Extract the (x, y) coordinate from the center of the cell holding the provided text.  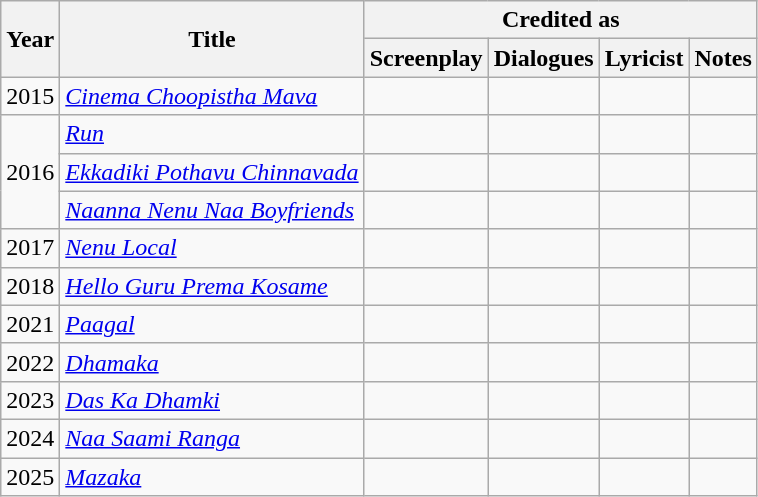
Ekkadiki Pothavu Chinnavada (212, 172)
Lyricist (644, 58)
Year (30, 39)
Das Ka Dhamki (212, 400)
Paagal (212, 324)
2023 (30, 400)
2021 (30, 324)
Hello Guru Prema Kosame (212, 286)
Dhamaka (212, 362)
Title (212, 39)
2022 (30, 362)
Run (212, 134)
2025 (30, 477)
Naa Saami Ranga (212, 438)
2024 (30, 438)
Naanna Nenu Naa Boyfriends (212, 210)
Credited as (560, 20)
2015 (30, 96)
Mazaka (212, 477)
2018 (30, 286)
Cinema Choopistha Mava (212, 96)
Screenplay (426, 58)
Notes (723, 58)
Nenu Local (212, 248)
2016 (30, 172)
2017 (30, 248)
Dialogues (544, 58)
